Extract the (X, Y) coordinate from the center of the cell holding the provided text.  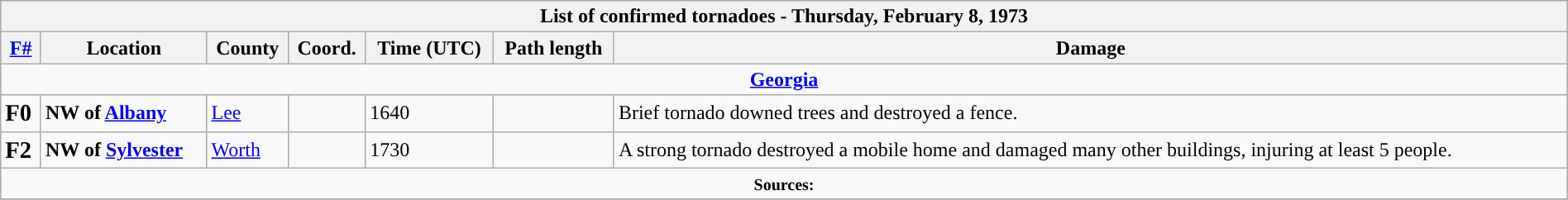
1640 (430, 113)
Georgia (784, 79)
Path length (553, 48)
List of confirmed tornadoes - Thursday, February 8, 1973 (784, 17)
Worth (248, 150)
NW of Sylvester (124, 150)
Location (124, 48)
F# (22, 48)
County (248, 48)
Lee (248, 113)
1730 (430, 150)
Time (UTC) (430, 48)
NW of Albany (124, 113)
F0 (22, 113)
F2 (22, 150)
Sources: (784, 183)
Brief tornado downed trees and destroyed a fence. (1090, 113)
Damage (1090, 48)
A strong tornado destroyed a mobile home and damaged many other buildings, injuring at least 5 people. (1090, 150)
Coord. (327, 48)
